Scan for the cell matching the given text and deliver its [x, y] coordinate at center. 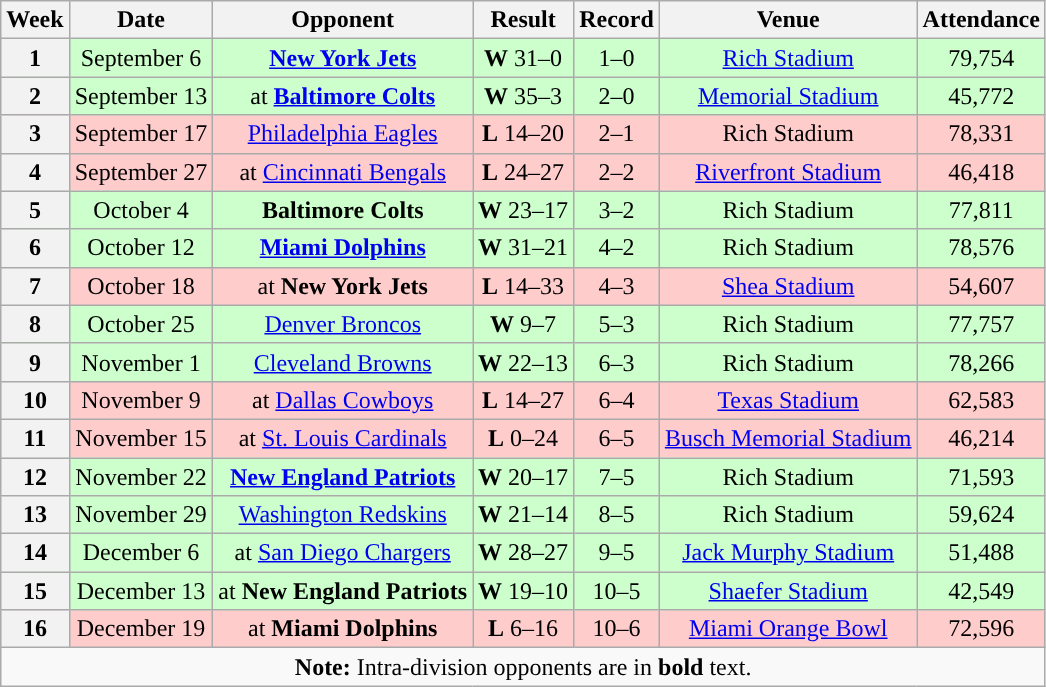
71,593 [981, 477]
W 23–17 [524, 210]
October 25 [141, 324]
Attendance [981, 20]
4–3 [617, 286]
6–3 [617, 362]
December 6 [141, 553]
Venue [788, 20]
2–0 [617, 96]
at Baltimore Colts [343, 96]
November 1 [141, 362]
W 28–27 [524, 553]
5–3 [617, 324]
September 6 [141, 58]
62,583 [981, 400]
at New York Jets [343, 286]
Washington Redskins [343, 515]
7–5 [617, 477]
14 [35, 553]
at Miami Dolphins [343, 629]
Result [524, 20]
L 6–16 [524, 629]
2 [35, 96]
November 22 [141, 477]
72,596 [981, 629]
16 [35, 629]
45,772 [981, 96]
10–5 [617, 591]
Busch Memorial Stadium [788, 438]
9 [35, 362]
3 [35, 134]
W 21–14 [524, 515]
Date [141, 20]
46,214 [981, 438]
at New England Patriots [343, 591]
6 [35, 248]
L 14–20 [524, 134]
78,331 [981, 134]
Denver Broncos [343, 324]
September 13 [141, 96]
New York Jets [343, 58]
51,488 [981, 553]
78,576 [981, 248]
New England Patriots [343, 477]
Cleveland Browns [343, 362]
10–6 [617, 629]
W 31–21 [524, 248]
L 14–33 [524, 286]
11 [35, 438]
1–0 [617, 58]
December 13 [141, 591]
September 17 [141, 134]
13 [35, 515]
November 15 [141, 438]
59,624 [981, 515]
5 [35, 210]
W 22–13 [524, 362]
6–4 [617, 400]
7 [35, 286]
L 24–27 [524, 172]
4–2 [617, 248]
Riverfront Stadium [788, 172]
77,811 [981, 210]
10 [35, 400]
78,266 [981, 362]
Texas Stadium [788, 400]
42,549 [981, 591]
at San Diego Chargers [343, 553]
Note: Intra-division opponents are in bold text. [524, 667]
L 14–27 [524, 400]
October 4 [141, 210]
77,757 [981, 324]
Opponent [343, 20]
3–2 [617, 210]
December 19 [141, 629]
46,418 [981, 172]
12 [35, 477]
October 18 [141, 286]
Philadelphia Eagles [343, 134]
15 [35, 591]
W 19–10 [524, 591]
6–5 [617, 438]
Memorial Stadium [788, 96]
8 [35, 324]
W 35–3 [524, 96]
November 29 [141, 515]
Record [617, 20]
2–2 [617, 172]
Jack Murphy Stadium [788, 553]
Baltimore Colts [343, 210]
at Dallas Cowboys [343, 400]
Shaefer Stadium [788, 591]
W 20–17 [524, 477]
79,754 [981, 58]
2–1 [617, 134]
November 9 [141, 400]
September 27 [141, 172]
Miami Dolphins [343, 248]
October 12 [141, 248]
at St. Louis Cardinals [343, 438]
4 [35, 172]
8–5 [617, 515]
1 [35, 58]
W 31–0 [524, 58]
Week [35, 20]
Miami Orange Bowl [788, 629]
9–5 [617, 553]
L 0–24 [524, 438]
54,607 [981, 286]
Shea Stadium [788, 286]
at Cincinnati Bengals [343, 172]
W 9–7 [524, 324]
